Detect which cell encompasses the target text, then output its (X, Y) center coordinate. 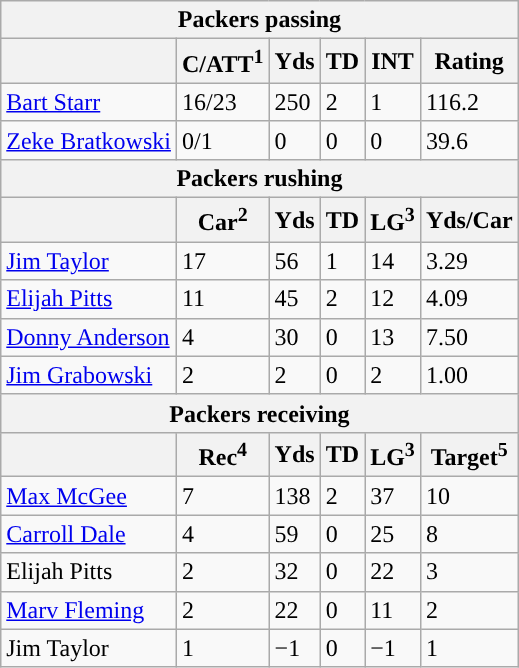
7 (222, 496)
17 (222, 261)
Rec4 (222, 454)
Donny Anderson (89, 337)
C/ATT1 (222, 62)
Bart Starr (89, 102)
1.00 (469, 375)
7.50 (469, 337)
Packers passing (260, 20)
Zeke Bratkowski (89, 140)
138 (294, 496)
30 (294, 337)
Packers rushing (260, 178)
INT (393, 62)
56 (294, 261)
116.2 (469, 102)
37 (393, 496)
Rating (469, 62)
4.09 (469, 299)
3.29 (469, 261)
45 (294, 299)
16/23 (222, 102)
Max McGee (89, 496)
Packers receiving (260, 413)
Marv Fleming (89, 610)
Jim Grabowski (89, 375)
25 (393, 534)
32 (294, 572)
Target5 (469, 454)
Car2 (222, 220)
10 (469, 496)
13 (393, 337)
59 (294, 534)
Carroll Dale (89, 534)
Yds/Car (469, 220)
8 (469, 534)
250 (294, 102)
39.6 (469, 140)
12 (393, 299)
3 (469, 572)
0/1 (222, 140)
14 (393, 261)
